Return (X, Y) of the center of cell containing provided text 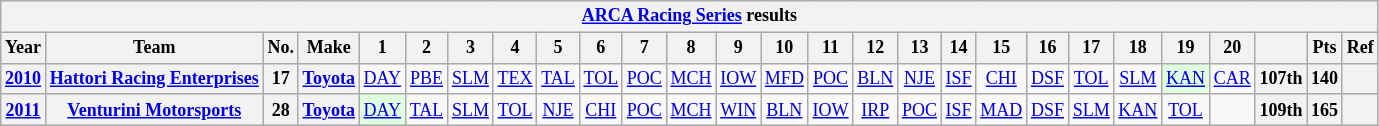
28 (280, 110)
8 (691, 48)
IRP (876, 110)
12 (876, 48)
5 (558, 48)
11 (830, 48)
Hattori Racing Enterprises (154, 78)
13 (920, 48)
14 (958, 48)
18 (1138, 48)
16 (1048, 48)
15 (1002, 48)
ARCA Racing Series results (690, 16)
6 (600, 48)
Make (328, 48)
165 (1325, 110)
Venturini Motorsports (154, 110)
WIN (738, 110)
20 (1232, 48)
Pts (1325, 48)
No. (280, 48)
2010 (24, 78)
2011 (24, 110)
3 (471, 48)
MFD (785, 78)
19 (1186, 48)
10 (785, 48)
109th (1281, 110)
PBE (426, 78)
Ref (1360, 48)
MAD (1002, 110)
4 (515, 48)
Team (154, 48)
9 (738, 48)
Year (24, 48)
1 (382, 48)
7 (644, 48)
2 (426, 48)
140 (1325, 78)
CAR (1232, 78)
TEX (515, 78)
107th (1281, 78)
